For the text-containing cell, return its midpoint in (X, Y) coordinate format. 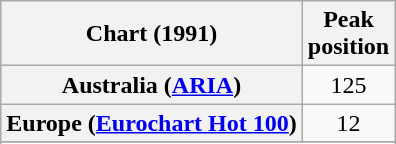
Peakposition (348, 34)
125 (348, 85)
Europe (Eurochart Hot 100) (152, 123)
12 (348, 123)
Australia (ARIA) (152, 85)
Chart (1991) (152, 34)
